Determine the [x, y] coordinate at the center of the cell enclosing the given text.  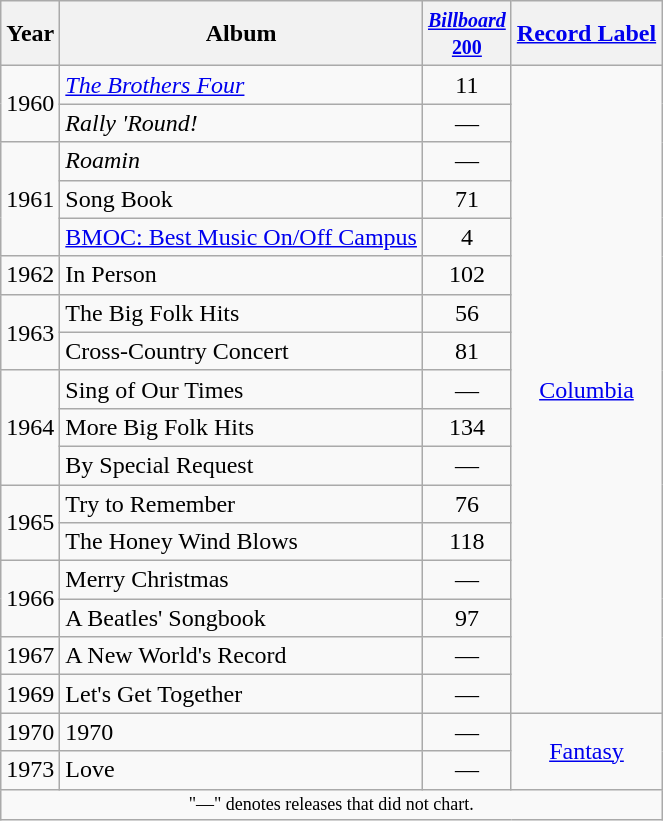
"—" denotes releases that did not chart. [332, 804]
1961 [30, 199]
BMOC: Best Music On/Off Campus [242, 237]
1960 [30, 104]
11 [466, 85]
Album [242, 34]
1965 [30, 522]
The Big Folk Hits [242, 313]
More Big Folk Hits [242, 427]
A Beatles' Songbook [242, 618]
Merry Christmas [242, 580]
The Brothers Four [242, 85]
97 [466, 618]
81 [466, 351]
118 [466, 542]
Rally 'Round! [242, 123]
In Person [242, 275]
56 [466, 313]
Love [242, 770]
1973 [30, 770]
76 [466, 503]
71 [466, 199]
Roamin [242, 161]
1969 [30, 694]
4 [466, 237]
A New World's Record [242, 656]
134 [466, 427]
Columbia [586, 390]
Fantasy [586, 751]
Year [30, 34]
1966 [30, 599]
By Special Request [242, 465]
Record Label [586, 34]
1962 [30, 275]
Let's Get Together [242, 694]
1967 [30, 656]
Billboard 200 [466, 34]
Song Book [242, 199]
Try to Remember [242, 503]
102 [466, 275]
Cross-Country Concert [242, 351]
Sing of Our Times [242, 389]
The Honey Wind Blows [242, 542]
1963 [30, 332]
1964 [30, 427]
